Locate the cell with the specified text and output its (x, y) center coordinate. 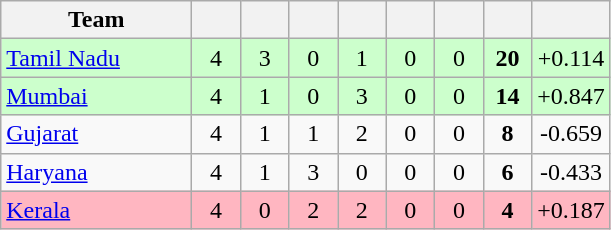
-0.433 (572, 172)
Haryana (96, 172)
6 (508, 172)
+0.847 (572, 96)
Tamil Nadu (96, 58)
-0.659 (572, 134)
+0.187 (572, 210)
14 (508, 96)
8 (508, 134)
Gujarat (96, 134)
+0.114 (572, 58)
Team (96, 20)
20 (508, 58)
Kerala (96, 210)
Mumbai (96, 96)
